Detect which cell encompasses the target text, then output its [x, y] center coordinate. 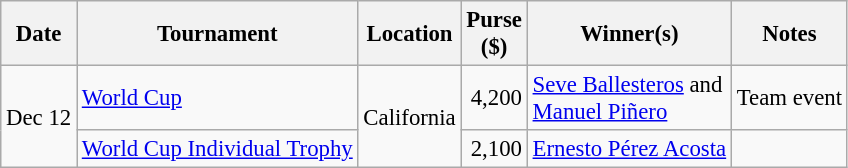
California [410, 117]
Location [410, 34]
Ernesto Pérez Acosta [629, 149]
Notes [789, 34]
Dec 12 [39, 117]
Tournament [217, 34]
World Cup [217, 98]
Team event [789, 98]
4,200 [494, 98]
World Cup Individual Trophy [217, 149]
Purse($) [494, 34]
2,100 [494, 149]
Date [39, 34]
Winner(s) [629, 34]
Seve Ballesteros and Manuel Piñero [629, 98]
